Pinpoint the cell where the given text exists, returning its (X, Y) midpoint coordinate. 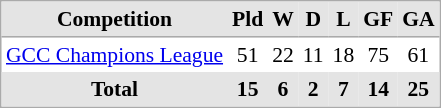
25 (418, 89)
Total (115, 89)
22 (284, 55)
GCC Champions League (115, 55)
51 (248, 55)
61 (418, 55)
2 (313, 89)
Pld (248, 20)
L (344, 20)
75 (378, 55)
6 (284, 89)
D (313, 20)
W (284, 20)
GA (418, 20)
18 (344, 55)
7 (344, 89)
11 (313, 55)
GF (378, 20)
Competition (115, 20)
14 (378, 89)
15 (248, 89)
